Search for the cell housing the specified text and yield its (x, y) center coordinate. 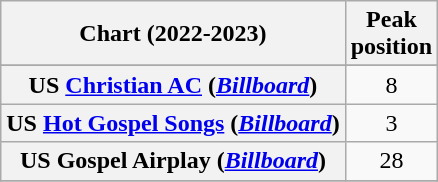
28 (391, 161)
Peak position (391, 34)
8 (391, 85)
US Gospel Airplay (Billboard) (173, 161)
US Hot Gospel Songs (Billboard) (173, 123)
US Christian AC (Billboard) (173, 85)
Chart (2022-2023) (173, 34)
3 (391, 123)
